For the text-containing cell, return its midpoint in (X, Y) coordinate format. 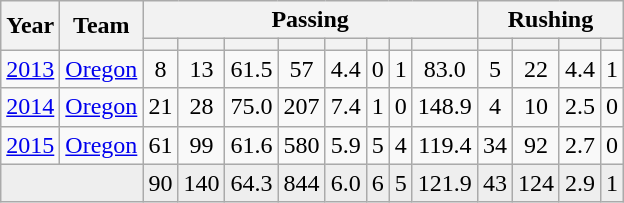
5.9 (346, 145)
119.4 (444, 145)
61.5 (252, 69)
61.6 (252, 145)
92 (536, 145)
43 (494, 183)
Passing (310, 20)
7.4 (346, 107)
Team (102, 26)
Rushing (550, 20)
140 (202, 183)
99 (202, 145)
8 (160, 69)
580 (302, 145)
2013 (30, 69)
207 (302, 107)
21 (160, 107)
10 (536, 107)
75.0 (252, 107)
2.7 (580, 145)
61 (160, 145)
6 (378, 183)
124 (536, 183)
83.0 (444, 69)
2.9 (580, 183)
57 (302, 69)
13 (202, 69)
2.5 (580, 107)
844 (302, 183)
64.3 (252, 183)
2014 (30, 107)
22 (536, 69)
Year (30, 26)
6.0 (346, 183)
34 (494, 145)
121.9 (444, 183)
28 (202, 107)
90 (160, 183)
148.9 (444, 107)
2015 (30, 145)
